Locate the cell with the specified text and output its (x, y) center coordinate. 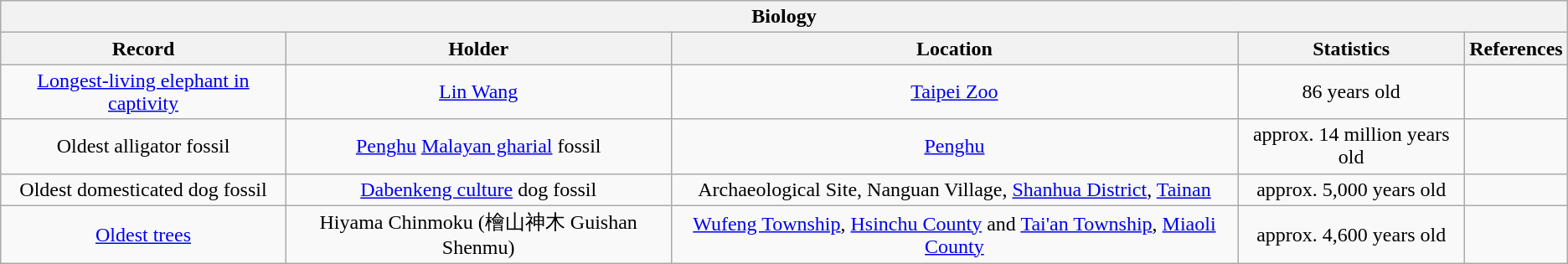
Dabenkeng culture dog fossil (478, 189)
Oldest domesticated dog fossil (143, 189)
approx. 4,600 years old (1352, 235)
Penghu (955, 146)
Holder (478, 49)
Wufeng Township, Hsinchu County and Tai'an Township, Miaoli County (955, 235)
Longest-living elephant in captivity (143, 92)
Taipei Zoo (955, 92)
Penghu Malayan gharial fossil (478, 146)
approx. 14 million years old (1352, 146)
Location (955, 49)
Oldest trees (143, 235)
approx. 5,000 years old (1352, 189)
Record (143, 49)
Archaeological Site, Nanguan Village, Shanhua District, Tainan (955, 189)
References (1516, 49)
86 years old (1352, 92)
Hiyama Chinmoku (檜山神木 Guishan Shenmu) (478, 235)
Lin Wang (478, 92)
Oldest alligator fossil (143, 146)
Biology (784, 17)
Statistics (1352, 49)
